Detect which cell encompasses the target text, then output its (x, y) center coordinate. 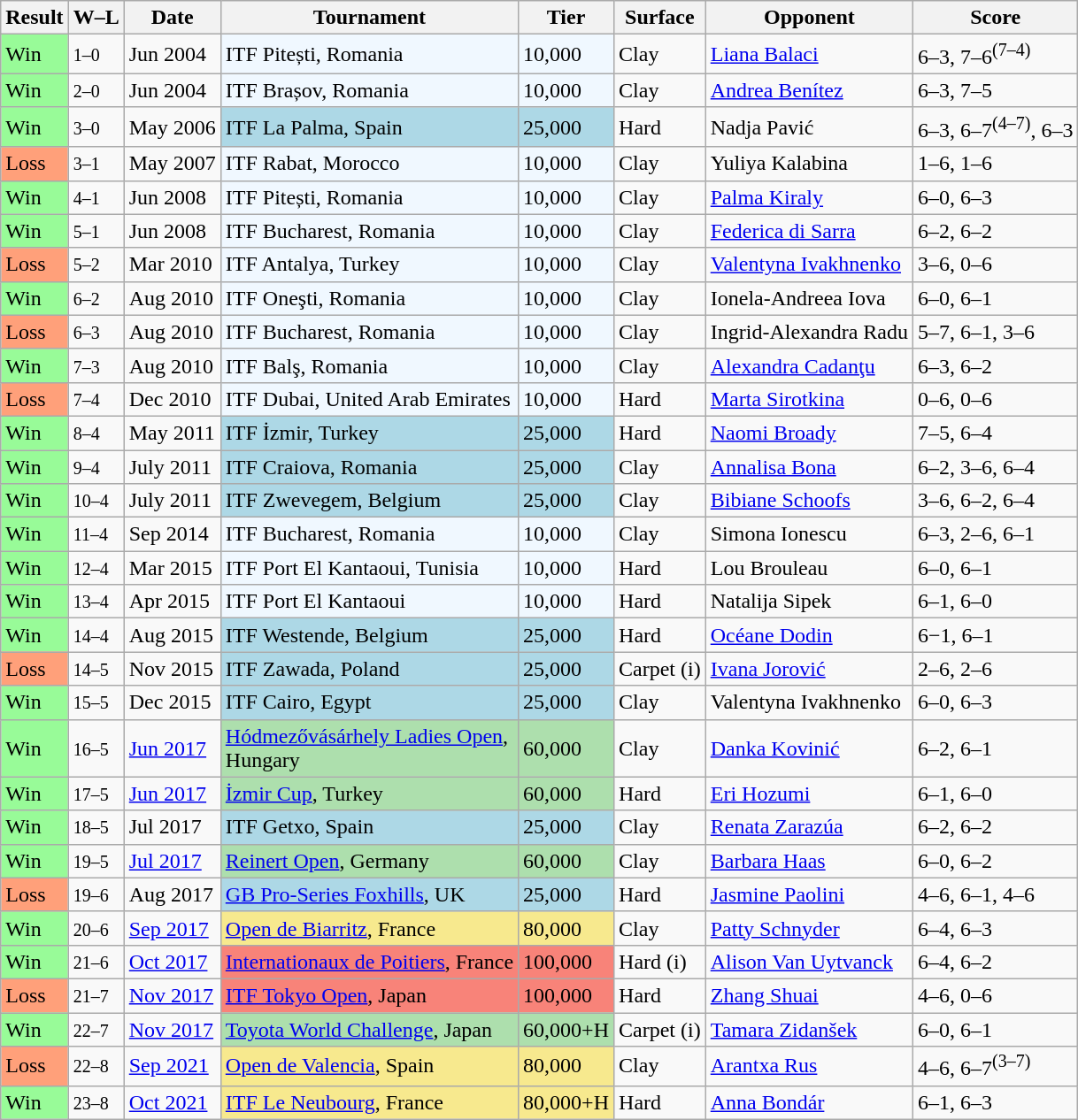
22–8 (96, 1067)
80,000+H (566, 1102)
May 2007 (172, 164)
5–2 (96, 265)
ITF Oneşti, Romania (369, 298)
Renata Zarazúa (809, 827)
4–6, 6–7(3–7) (996, 1067)
ITF Cairo, Egypt (369, 702)
Result (35, 18)
Nadja Pavić (809, 127)
Yuliya Kalabina (809, 164)
7–3 (96, 365)
Oct 2021 (172, 1102)
6–3 (96, 332)
Andrea Benítez (809, 90)
7–5, 6–4 (996, 433)
Marta Sirotkina (809, 399)
GB Pro-Series Foxhills, UK (369, 894)
22–7 (96, 1030)
17–5 (96, 794)
Tournament (369, 18)
May 2011 (172, 433)
16–5 (96, 748)
Annalisa Bona (809, 467)
4–6, 0–6 (996, 995)
ITF Dubai, United Arab Emirates (369, 399)
ITF Rabat, Morocco (369, 164)
6–3, 2–6, 6–1 (996, 534)
11–4 (96, 534)
ITF Zawada, Poland (369, 669)
Hódmezővásárhely Ladies Open, Hungary (369, 748)
Tamara Zidanšek (809, 1030)
Zhang Shuai (809, 995)
2–6, 2–6 (996, 669)
6–3, 6–7(4–7), 6–3 (996, 127)
ITF Getxo, Spain (369, 827)
ITF Balş, Romania (369, 365)
Nov 2015 (172, 669)
ITF Le Neubourg, France (369, 1102)
7–4 (96, 399)
15–5 (96, 702)
5–1 (96, 231)
ITF La Palma, Spain (369, 127)
Aug 2015 (172, 635)
W–L (96, 18)
18–5 (96, 827)
May 2006 (172, 127)
20–6 (96, 928)
4–1 (96, 197)
Ingrid-Alexandra Radu (809, 332)
ITF Brașov, Romania (369, 90)
Lou Brouleau (809, 568)
Bibiane Schoofs (809, 501)
12–4 (96, 568)
1–0 (96, 55)
0–6, 0–6 (996, 399)
Alexandra Cadanţu (809, 365)
Dec 2010 (172, 399)
Naomi Broady (809, 433)
6–4, 6–2 (996, 962)
Mar 2010 (172, 265)
ITF Zwevegem, Belgium (369, 501)
Surface (660, 18)
Palma Kiraly (809, 197)
14–5 (96, 669)
Liana Balaci (809, 55)
6–4, 6–3 (996, 928)
60,000+H (566, 1030)
Océane Dodin (809, 635)
10–4 (96, 501)
Tier (566, 18)
6–3, 6–2 (996, 365)
ITF Port El Kantaoui, Tunisia (369, 568)
6–2, 3–6, 6–4 (996, 467)
Sep 2014 (172, 534)
Alison Van Uytvanck (809, 962)
Internationaux de Poitiers, France (369, 962)
6–1, 6–3 (996, 1102)
6–2, 6–1 (996, 748)
Federica di Sarra (809, 231)
14–4 (96, 635)
Ionela-Andreea Iova (809, 298)
Patty Schnyder (809, 928)
6−1, 6–1 (996, 635)
ITF Port El Kantaoui (369, 602)
13–4 (96, 602)
3–6, 6–2, 6–4 (996, 501)
Dec 2015 (172, 702)
Sep 2017 (172, 928)
ITF Antalya, Turkey (369, 265)
3–0 (96, 127)
8–4 (96, 433)
ITF Tokyo Open, Japan (369, 995)
4–6, 6–1, 4–6 (996, 894)
2–0 (96, 90)
Arantxa Rus (809, 1067)
9–4 (96, 467)
Eri Hozumi (809, 794)
Open de Biarritz, France (369, 928)
Aug 2017 (172, 894)
19–5 (96, 861)
19–6 (96, 894)
6–3, 7–5 (996, 90)
Danka Kovinić (809, 748)
Ivana Jorović (809, 669)
Reinert Open, Germany (369, 861)
1–6, 1–6 (996, 164)
Toyota World Challenge, Japan (369, 1030)
21–6 (96, 962)
Apr 2015 (172, 602)
3–6, 0–6 (996, 265)
21–7 (96, 995)
6–2 (96, 298)
23–8 (96, 1102)
6–0, 6–2 (996, 861)
5–7, 6–1, 3–6 (996, 332)
Jasmine Paolini (809, 894)
Simona Ionescu (809, 534)
ITF Craiova, Romania (369, 467)
Date (172, 18)
Mar 2015 (172, 568)
Opponent (809, 18)
İzmir Cup, Turkey (369, 794)
6–3, 7–6(7–4) (996, 55)
Barbara Haas (809, 861)
Hard (i) (660, 962)
Score (996, 18)
3–1 (96, 164)
Sep 2021 (172, 1067)
Anna Bondár (809, 1102)
Oct 2017 (172, 962)
Natalija Sipek (809, 602)
ITF Westende, Belgium (369, 635)
Open de Valencia, Spain (369, 1067)
ITF İzmir, Turkey (369, 433)
